Capture the cell that displays the provided text and extract its [X, Y] central coordinate. 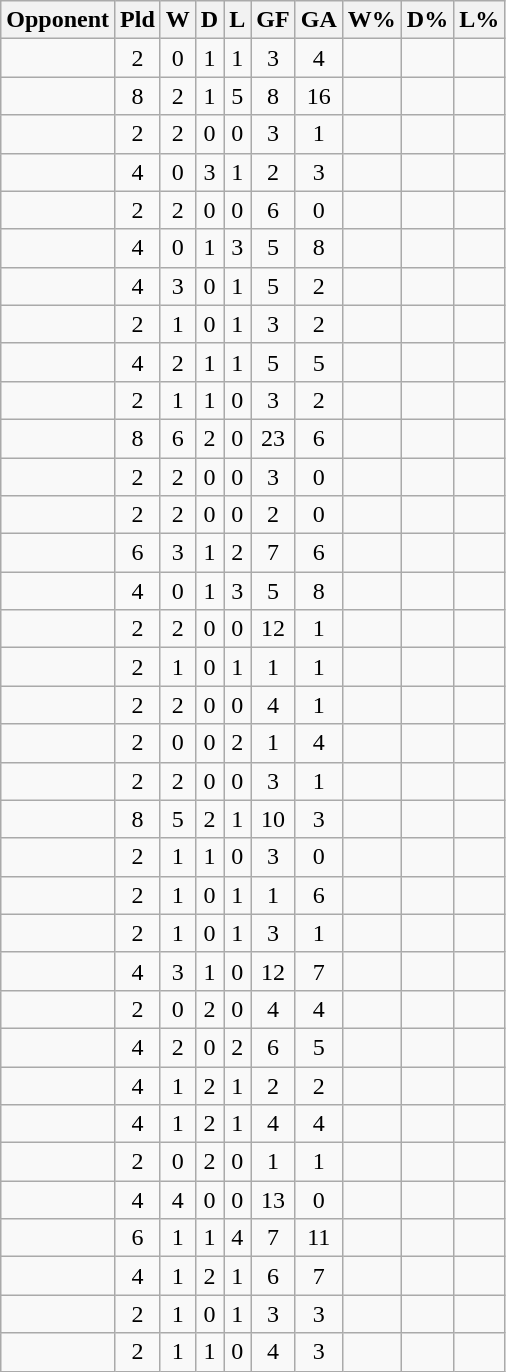
L [238, 20]
Opponent [58, 20]
11 [318, 1238]
23 [273, 438]
13 [273, 1200]
GA [318, 20]
D% [427, 20]
16 [318, 96]
Pld [138, 20]
D [209, 20]
W [178, 20]
L% [480, 20]
10 [273, 819]
W% [372, 20]
GF [273, 20]
